Return [x, y] of the center of cell containing provided text 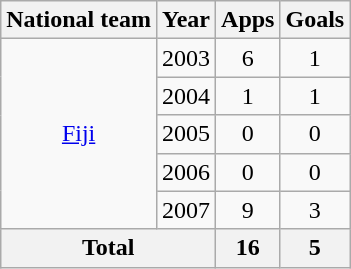
2005 [186, 134]
Total [108, 248]
2006 [186, 172]
National team [79, 20]
Goals [315, 20]
3 [315, 210]
2003 [186, 58]
9 [248, 210]
Fiji [79, 134]
6 [248, 58]
16 [248, 248]
Apps [248, 20]
Year [186, 20]
5 [315, 248]
2007 [186, 210]
2004 [186, 96]
